Detect which cell encompasses the target text, then output its (X, Y) center coordinate. 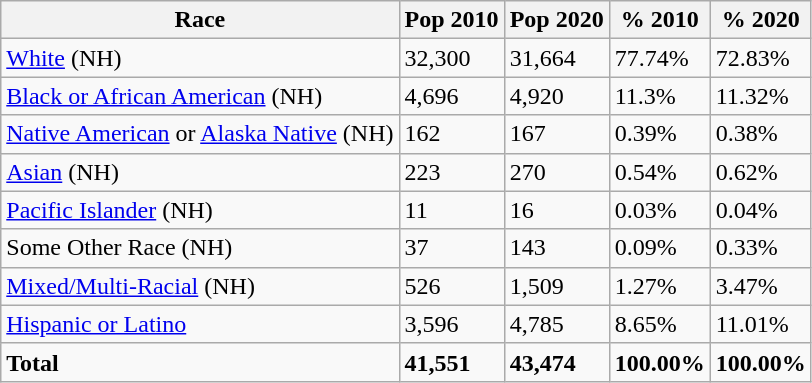
8.65% (660, 324)
Hispanic or Latino (200, 324)
% 2010 (660, 20)
11 (452, 210)
167 (556, 134)
0.39% (660, 134)
11.3% (660, 96)
37 (452, 248)
Pop 2020 (556, 20)
Some Other Race (NH) (200, 248)
31,664 (556, 58)
0.54% (660, 172)
0.33% (760, 248)
0.03% (660, 210)
43,474 (556, 362)
32,300 (452, 58)
0.04% (760, 210)
4,696 (452, 96)
11.01% (760, 324)
Pacific Islander (NH) (200, 210)
4,920 (556, 96)
77.74% (660, 58)
Asian (NH) (200, 172)
% 2020 (760, 20)
223 (452, 172)
162 (452, 134)
Native American or Alaska Native (NH) (200, 134)
11.32% (760, 96)
Race (200, 20)
1,509 (556, 286)
3,596 (452, 324)
526 (452, 286)
270 (556, 172)
Black or African American (NH) (200, 96)
1.27% (660, 286)
0.62% (760, 172)
16 (556, 210)
72.83% (760, 58)
0.38% (760, 134)
Total (200, 362)
0.09% (660, 248)
4,785 (556, 324)
Mixed/Multi-Racial (NH) (200, 286)
3.47% (760, 286)
White (NH) (200, 58)
Pop 2010 (452, 20)
143 (556, 248)
41,551 (452, 362)
